From the cell containing the given text, extract its center point as (X, Y) coordinate. 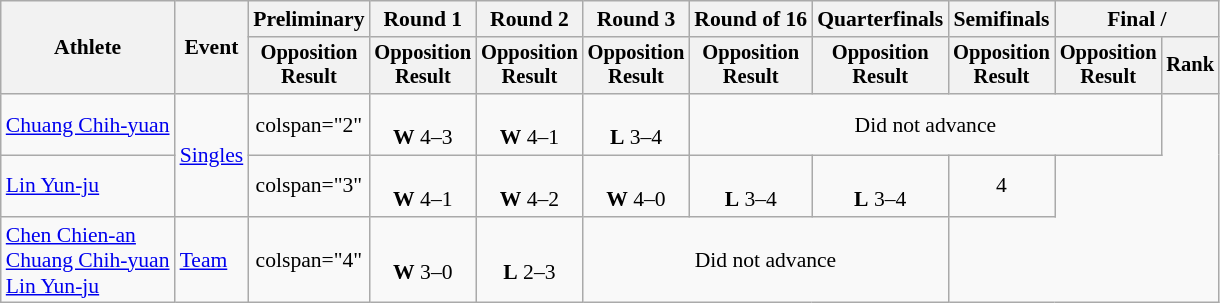
W 4–0 (636, 186)
W 4–3 (424, 124)
W 4–2 (530, 186)
Event (212, 48)
Final / (1137, 19)
Athlete (88, 48)
Round of 16 (750, 19)
Rank (1190, 66)
colspan="3" (308, 186)
Semifinals (1002, 19)
4 (1002, 186)
Round 2 (530, 19)
Chuang Chih-yuan (88, 124)
Singles (212, 155)
Quarterfinals (880, 19)
Did not advance (925, 124)
Preliminary (308, 19)
Round 3 (636, 19)
colspan="2" (308, 124)
Lin Yun-ju (88, 186)
Round 1 (424, 19)
